Capture the cell that displays the provided text and extract its (X, Y) central coordinate. 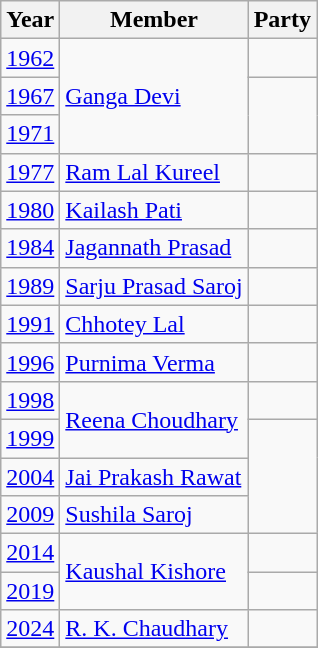
Member (154, 20)
1991 (30, 324)
1967 (30, 96)
1999 (30, 438)
Chhotey Lal (154, 324)
Kaushal Kishore (154, 572)
1998 (30, 400)
1996 (30, 362)
1989 (30, 286)
2004 (30, 477)
1980 (30, 210)
Sarju Prasad Saroj (154, 286)
R. K. Chaudhary (154, 629)
2024 (30, 629)
2009 (30, 515)
Ganga Devi (154, 96)
1977 (30, 172)
Jagannath Prasad (154, 248)
Party (282, 20)
1962 (30, 58)
1971 (30, 134)
1984 (30, 248)
Reena Choudhary (154, 419)
Jai Prakash Rawat (154, 477)
Ram Lal Kureel (154, 172)
2014 (30, 553)
Purnima Verma (154, 362)
Kailash Pati (154, 210)
Year (30, 20)
2019 (30, 591)
Sushila Saroj (154, 515)
